Pinpoint the cell where the given text exists, returning its [X, Y] midpoint coordinate. 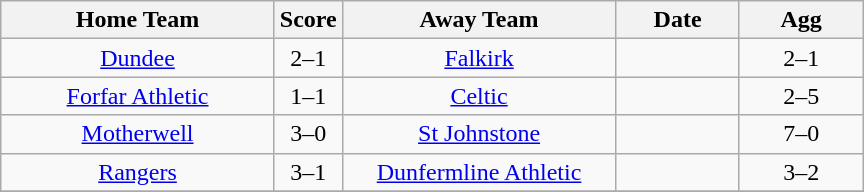
7–0 [801, 134]
3–1 [308, 172]
Agg [801, 20]
2–5 [801, 96]
1–1 [308, 96]
3–0 [308, 134]
Celtic [479, 96]
Dundee [138, 58]
Away Team [479, 20]
3–2 [801, 172]
St Johnstone [479, 134]
Rangers [138, 172]
Dunfermline Athletic [479, 172]
Forfar Athletic [138, 96]
Score [308, 20]
Home Team [138, 20]
Motherwell [138, 134]
Falkirk [479, 58]
Date [678, 20]
